Scan for the cell matching the given text and deliver its [x, y] coordinate at center. 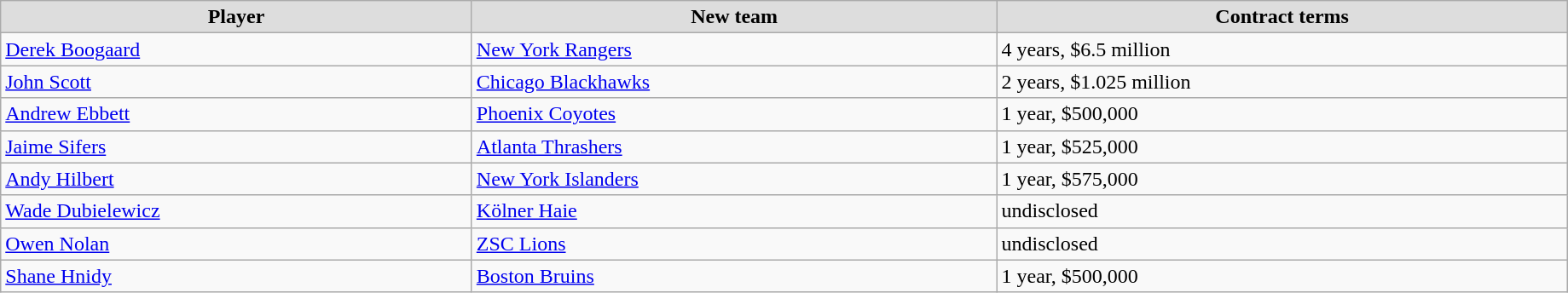
Kölner Haie [734, 211]
Derek Boogaard [237, 49]
Phoenix Coyotes [734, 114]
1 year, $575,000 [1282, 179]
Andrew Ebbett [237, 114]
4 years, $6.5 million [1282, 49]
Andy Hilbert [237, 179]
Boston Bruins [734, 276]
Wade Dubielewicz [237, 211]
New team [734, 17]
New York Rangers [734, 49]
Player [237, 17]
Chicago Blackhawks [734, 82]
New York Islanders [734, 179]
John Scott [237, 82]
Shane Hnidy [237, 276]
Owen Nolan [237, 244]
Contract terms [1282, 17]
Atlanta Thrashers [734, 146]
ZSC Lions [734, 244]
1 year, $525,000 [1282, 146]
2 years, $1.025 million [1282, 82]
Jaime Sifers [237, 146]
